Output the (x, y) coordinate of the center of the cell containing the given text.  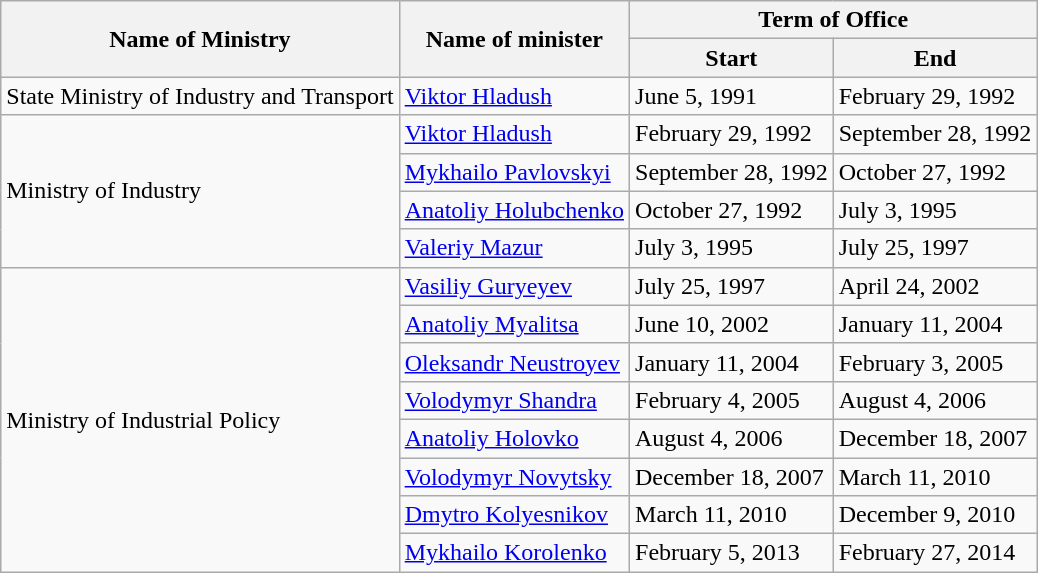
Ministry of Industry (200, 191)
February 27, 2014 (935, 553)
Dmytro Kolyesnikov (514, 515)
February 3, 2005 (935, 362)
Volodymyr Novytsky (514, 477)
Name of Ministry (200, 39)
February 5, 2013 (732, 553)
April 24, 2002 (935, 286)
Anatoliy Holubchenko (514, 210)
Start (732, 58)
Anatoliy Myalitsa (514, 324)
Ministry of Industrial Policy (200, 419)
State Ministry of Industry and Transport (200, 96)
February 4, 2005 (732, 400)
June 10, 2002 (732, 324)
Vasiliy Guryeyev (514, 286)
Name of minister (514, 39)
Anatoliy Holovko (514, 438)
June 5, 1991 (732, 96)
Valeriy Mazur (514, 248)
End (935, 58)
Term of Office (834, 20)
Mykhailo Pavlovskyi (514, 172)
Mykhailo Korolenko (514, 553)
Oleksandr Neustroyev (514, 362)
Volodymyr Shandra (514, 400)
December 9, 2010 (935, 515)
